Pinpoint the cell where the given text exists, returning its [x, y] midpoint coordinate. 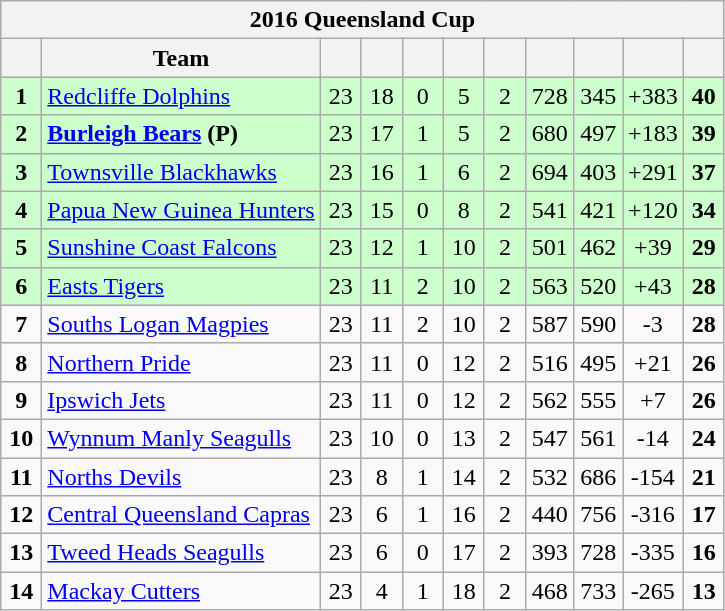
+7 [654, 400]
+21 [654, 362]
+383 [654, 96]
733 [598, 591]
+183 [654, 134]
532 [550, 477]
21 [704, 477]
Townsville Blackhawks [181, 172]
39 [704, 134]
15 [382, 210]
-3 [654, 324]
495 [598, 362]
462 [598, 248]
34 [704, 210]
587 [550, 324]
Tweed Heads Seagulls [181, 553]
Mackay Cutters [181, 591]
9 [22, 400]
Norths Devils [181, 477]
501 [550, 248]
756 [598, 515]
547 [550, 438]
520 [598, 286]
40 [704, 96]
Burleigh Bears (P) [181, 134]
+43 [654, 286]
7 [22, 324]
+39 [654, 248]
24 [704, 438]
Team [181, 58]
37 [704, 172]
555 [598, 400]
3 [22, 172]
393 [550, 553]
421 [598, 210]
561 [598, 438]
Northern Pride [181, 362]
29 [704, 248]
403 [598, 172]
Central Queensland Capras [181, 515]
-335 [654, 553]
440 [550, 515]
Redcliffe Dolphins [181, 96]
516 [550, 362]
-265 [654, 591]
562 [550, 400]
-154 [654, 477]
Wynnum Manly Seagulls [181, 438]
541 [550, 210]
-316 [654, 515]
+120 [654, 210]
590 [598, 324]
Papua New Guinea Hunters [181, 210]
694 [550, 172]
686 [598, 477]
563 [550, 286]
2016 Queensland Cup [362, 20]
Sunshine Coast Falcons [181, 248]
Ipswich Jets [181, 400]
Easts Tigers [181, 286]
345 [598, 96]
+291 [654, 172]
468 [550, 591]
680 [550, 134]
Souths Logan Magpies [181, 324]
-14 [654, 438]
497 [598, 134]
